Output the (X, Y) coordinate of the center of the cell containing the given text.  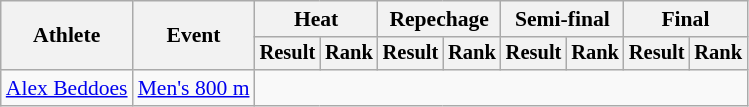
Final (686, 19)
Alex Beddoes (67, 88)
Athlete (67, 36)
Repechage (440, 19)
Event (194, 36)
Men's 800 m (194, 88)
Semi-final (562, 19)
Heat (316, 19)
